Find where the given text appears and provide that cell's center as (X, Y) coordinate. 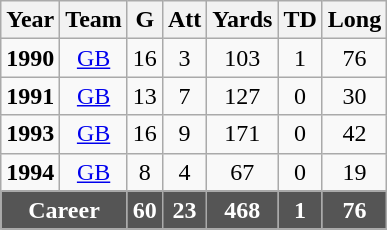
468 (242, 210)
TD (300, 20)
4 (184, 172)
1993 (30, 134)
1994 (30, 172)
Year (30, 20)
171 (242, 134)
1990 (30, 58)
19 (354, 172)
9 (184, 134)
8 (144, 172)
23 (184, 210)
67 (242, 172)
Long (354, 20)
1991 (30, 96)
103 (242, 58)
42 (354, 134)
G (144, 20)
Career (64, 210)
Team (94, 20)
7 (184, 96)
Att (184, 20)
60 (144, 210)
3 (184, 58)
13 (144, 96)
30 (354, 96)
Yards (242, 20)
127 (242, 96)
